Output the (X, Y) coordinate of the center of the cell containing the given text.  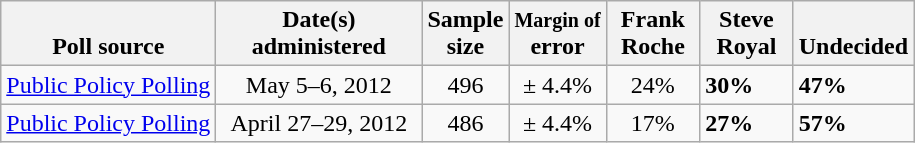
Date(s)administered (319, 34)
30% (747, 85)
FrankRoche (653, 34)
Margin oferror (558, 34)
57% (853, 123)
486 (466, 123)
May 5–6, 2012 (319, 85)
496 (466, 85)
24% (653, 85)
17% (653, 123)
47% (853, 85)
SteveRoyal (747, 34)
27% (747, 123)
Samplesize (466, 34)
Undecided (853, 34)
April 27–29, 2012 (319, 123)
Poll source (108, 34)
